Extract the (X, Y) coordinate from the center of the cell holding the provided text.  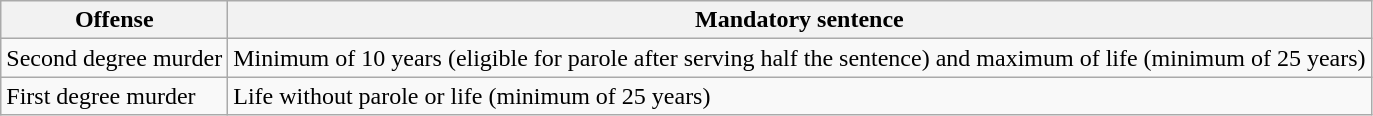
Life without parole or life (minimum of 25 years) (800, 96)
First degree murder (114, 96)
Second degree murder (114, 58)
Offense (114, 20)
Mandatory sentence (800, 20)
Minimum of 10 years (eligible for parole after serving half the sentence) and maximum of life (minimum of 25 years) (800, 58)
